Locate the cell with the specified text and output its [X, Y] center coordinate. 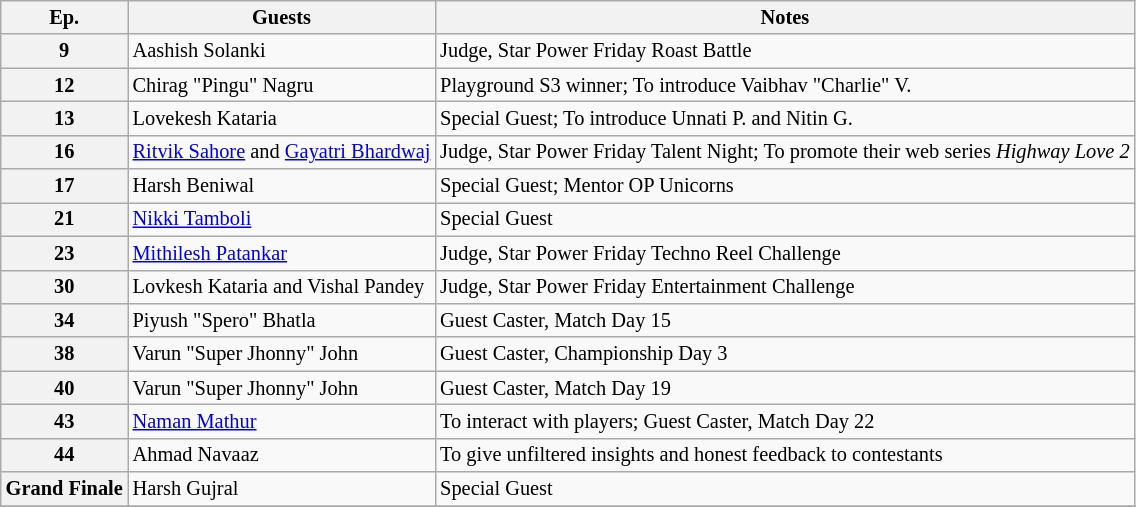
Guest Caster, Match Day 19 [784, 388]
Playground S3 winner; To introduce Vaibhav "Charlie" V. [784, 85]
Lovekesh Kataria [282, 118]
To interact with players; Guest Caster, Match Day 22 [784, 421]
Nikki Tamboli [282, 219]
Ritvik Sahore and Gayatri Bhardwaj [282, 152]
9 [64, 51]
Harsh Gujral [282, 489]
12 [64, 85]
Ep. [64, 17]
Notes [784, 17]
44 [64, 455]
Lovkesh Kataria and Vishal Pandey [282, 287]
Judge, Star Power Friday Techno Reel Challenge [784, 253]
21 [64, 219]
Aashish Solanki [282, 51]
23 [64, 253]
40 [64, 388]
Guest Caster, Match Day 15 [784, 320]
Naman Mathur [282, 421]
Ahmad Navaaz [282, 455]
16 [64, 152]
Harsh Beniwal [282, 186]
38 [64, 354]
Judge, Star Power Friday Entertainment Challenge [784, 287]
13 [64, 118]
34 [64, 320]
Guests [282, 17]
To give unfiltered insights and honest feedback to contestants [784, 455]
Mithilesh Patankar [282, 253]
30 [64, 287]
Chirag "Pingu" Nagru [282, 85]
17 [64, 186]
Special Guest; To introduce Unnati P. and Nitin G. [784, 118]
Judge, Star Power Friday Talent Night; To promote their web series Highway Love 2 [784, 152]
Piyush "Spero" Bhatla [282, 320]
Judge, Star Power Friday Roast Battle [784, 51]
Grand Finale [64, 489]
43 [64, 421]
Guest Caster, Championship Day 3 [784, 354]
Special Guest; Mentor OP Unicorns [784, 186]
